Detect which cell encompasses the target text, then output its [X, Y] center coordinate. 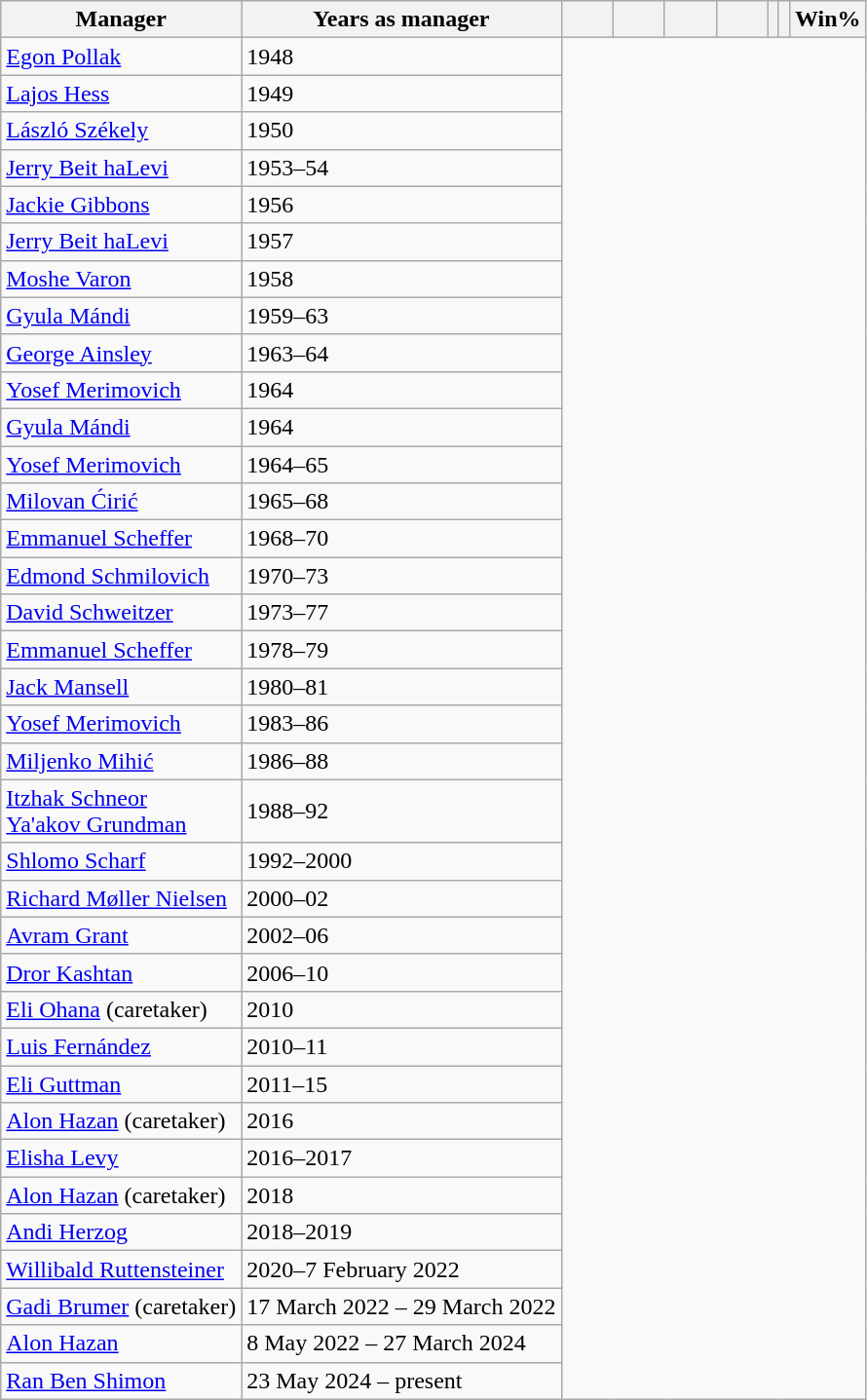
László Székely [121, 131]
23 May 2024 – present [401, 1381]
2020–7 February 2022 [401, 1269]
1959–63 [401, 316]
Richard Møller Nielsen [121, 898]
1970–73 [401, 576]
Andi Herzog [121, 1232]
Jack Mansell [121, 687]
1948 [401, 57]
2016 [401, 1121]
Avram Grant [121, 935]
2018–2019 [401, 1232]
2010–11 [401, 1046]
Eli Guttman [121, 1084]
Lajos Hess [121, 94]
Win% [828, 19]
17 March 2022 – 29 March 2022 [401, 1306]
David Schweitzer [121, 613]
1965–68 [401, 502]
2016–2017 [401, 1158]
Dror Kashtan [121, 972]
Jackie Gibbons [121, 205]
Eli Ohana (caretaker) [121, 1009]
Moshe Varon [121, 279]
2018 [401, 1195]
2002–06 [401, 935]
Elisha Levy [121, 1158]
Willibald Ruttensteiner [121, 1269]
2011–15 [401, 1084]
1950 [401, 131]
Milovan Ćirić [121, 502]
Edmond Schmilovich [121, 576]
1964–65 [401, 465]
1980–81 [401, 687]
1988–92 [401, 811]
1963–64 [401, 353]
Ran Ben Shimon [121, 1381]
Shlomo Scharf [121, 861]
1986–88 [401, 761]
1968–70 [401, 539]
1992–2000 [401, 861]
Miljenko Mihić [121, 761]
1983–86 [401, 724]
2000–02 [401, 898]
Years as manager [401, 19]
1957 [401, 242]
1978–79 [401, 650]
1953–54 [401, 168]
Gadi Brumer (caretaker) [121, 1306]
George Ainsley [121, 353]
Itzhak Schneor Ya'akov Grundman [121, 811]
Manager [121, 19]
Alon Hazan [121, 1343]
Luis Fernández [121, 1046]
2010 [401, 1009]
1956 [401, 205]
1973–77 [401, 613]
Egon Pollak [121, 57]
8 May 2022 – 27 March 2024 [401, 1343]
2006–10 [401, 972]
1958 [401, 279]
1949 [401, 94]
